From the cell containing the given text, extract its center point as (x, y) coordinate. 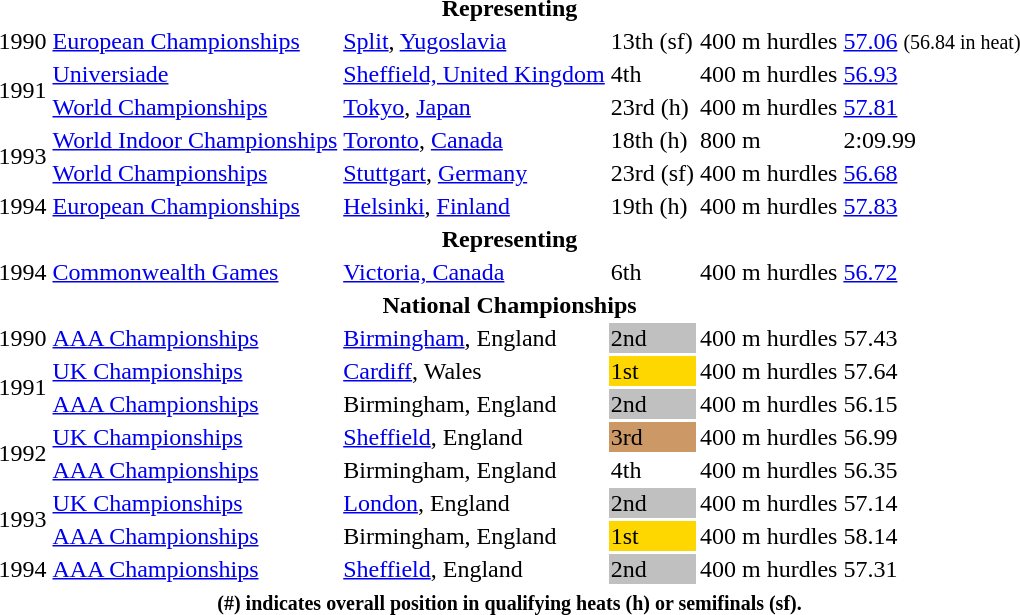
13th (sf) (652, 41)
Commonwealth Games (195, 272)
800 m (769, 140)
Split, Yugoslavia (474, 41)
Stuttgart, Germany (474, 173)
Universiade (195, 74)
London, England (474, 503)
6th (652, 272)
Tokyo, Japan (474, 107)
18th (h) (652, 140)
Helsinki, Finland (474, 206)
23rd (sf) (652, 173)
Toronto, Canada (474, 140)
Victoria, Canada (474, 272)
3rd (652, 437)
World Indoor Championships (195, 140)
Cardiff, Wales (474, 371)
19th (h) (652, 206)
Sheffield, United Kingdom (474, 74)
23rd (h) (652, 107)
